Detect which cell encompasses the target text, then output its [x, y] center coordinate. 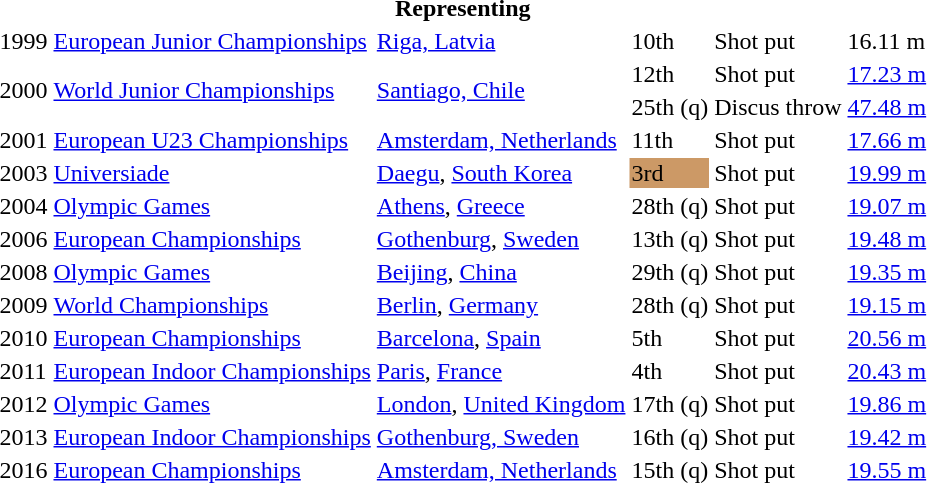
Berlin, Germany [501, 305]
13th (q) [670, 239]
4th [670, 371]
12th [670, 74]
Paris, France [501, 371]
Universiade [212, 173]
3rd [670, 173]
16th (q) [670, 437]
European U23 Championships [212, 140]
17th (q) [670, 404]
5th [670, 338]
Riga, Latvia [501, 41]
Discus throw [778, 107]
Beijing, China [501, 272]
Athens, Greece [501, 206]
29th (q) [670, 272]
London, United Kingdom [501, 404]
European Junior Championships [212, 41]
World Championships [212, 305]
World Junior Championships [212, 90]
11th [670, 140]
Barcelona, Spain [501, 338]
25th (q) [670, 107]
Santiago, Chile [501, 90]
10th [670, 41]
Daegu, South Korea [501, 173]
Amsterdam, Netherlands [501, 140]
